From the cell containing the given text, extract its center point as [x, y] coordinate. 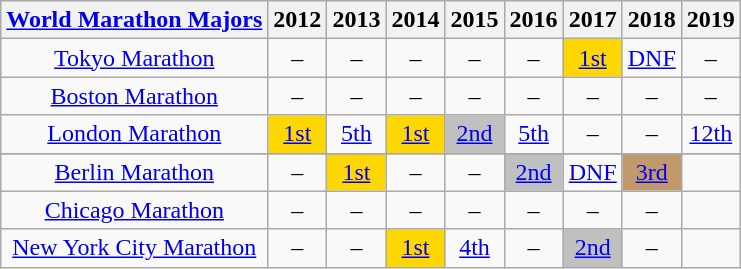
2013 [356, 20]
London Marathon [134, 134]
Berlin Marathon [134, 172]
4th [474, 248]
2015 [474, 20]
2012 [298, 20]
2018 [652, 20]
World Marathon Majors [134, 20]
Tokyo Marathon [134, 58]
3rd [652, 172]
New York City Marathon [134, 248]
12th [710, 134]
2019 [710, 20]
Chicago Marathon [134, 210]
2017 [592, 20]
2016 [534, 20]
2014 [416, 20]
Boston Marathon [134, 96]
